For the text-containing cell, return its midpoint in [x, y] coordinate format. 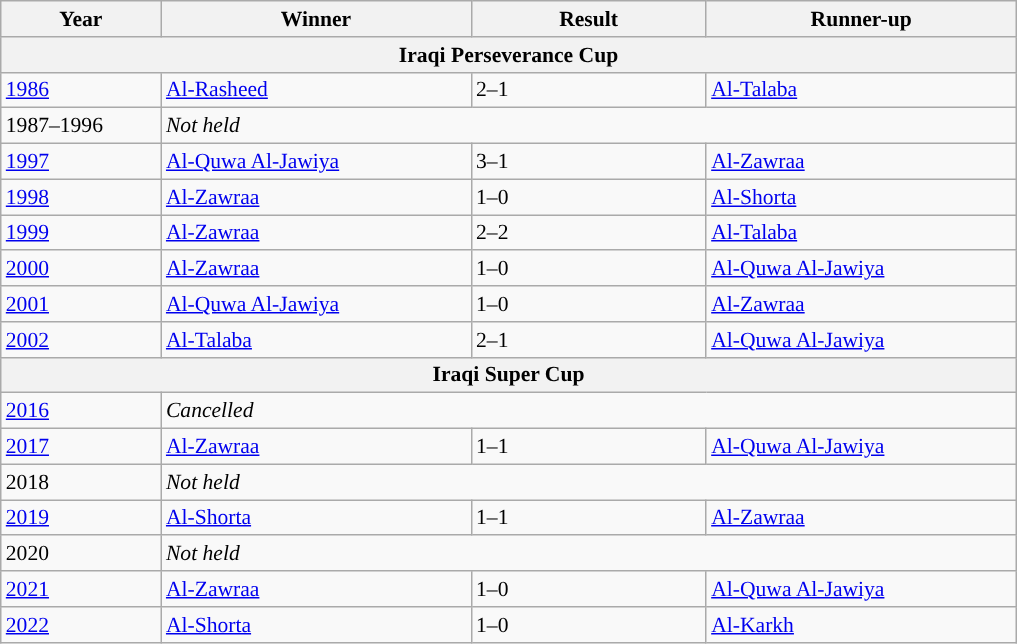
2017 [81, 447]
1998 [81, 197]
2016 [81, 411]
Iraqi Super Cup [509, 375]
Al-Rasheed [316, 90]
2002 [81, 340]
3–1 [588, 162]
2022 [81, 625]
2019 [81, 518]
Al-Karkh [861, 625]
2021 [81, 589]
2018 [81, 482]
2000 [81, 269]
1987–1996 [81, 126]
1999 [81, 233]
1986 [81, 90]
Iraqi Perseverance Cup [509, 55]
Runner-up [861, 19]
2020 [81, 554]
Result [588, 19]
Cancelled [588, 411]
Year [81, 19]
Winner [316, 19]
1997 [81, 162]
2001 [81, 304]
2–2 [588, 233]
